For the text-containing cell, return its midpoint in (X, Y) coordinate format. 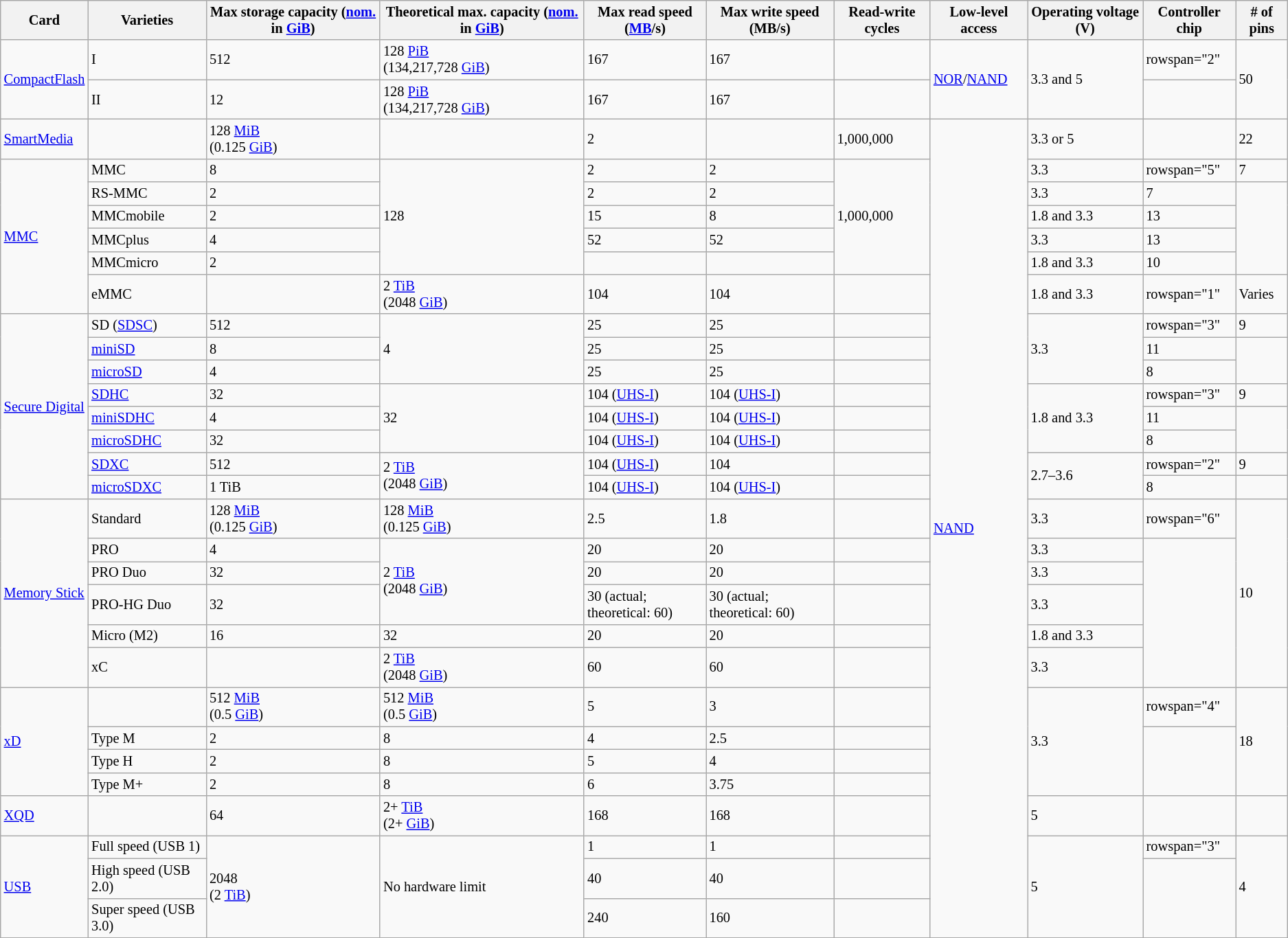
NAND (979, 528)
Operating voltage (V) (1085, 20)
microSDHC (147, 441)
22 (1262, 139)
microSD (147, 371)
microSDXC (147, 487)
Standard (147, 518)
Full speed (USB 1) (147, 847)
Type M (147, 738)
PRO (147, 550)
Secure Digital (44, 407)
Memory Stick (44, 593)
50 (1262, 80)
Low-level access (979, 20)
PRO Duo (147, 573)
No hardware limit (482, 886)
3.3 and 5 (1085, 80)
rowspan="1" (1190, 294)
MMCmicro (147, 263)
rowspan="5" (1190, 170)
miniSDHC (147, 418)
XQD (44, 816)
2+ TiB(2+ GiB) (482, 816)
Varies (1262, 294)
Varieties (147, 20)
2.7–3.6 (1085, 475)
I (147, 60)
Micro (M2) (147, 636)
# of pins (1262, 20)
Card (44, 20)
240 (644, 918)
15 (644, 216)
SmartMedia (44, 139)
CompactFlash (44, 80)
eMMC (147, 294)
Max write speed (MB/s) (770, 20)
Max read speed (MB/s) (644, 20)
SDXC (147, 464)
SD (SDSC) (147, 325)
16 (293, 636)
1 TiB (293, 487)
NOR/NAND (979, 80)
Controller chip (1190, 20)
160 (770, 918)
II (147, 100)
xC (147, 667)
USB (44, 886)
2048(2 TiB) (293, 886)
3 (770, 707)
18 (1262, 742)
3.75 (770, 784)
6 (644, 784)
MMCplus (147, 240)
Type H (147, 761)
rowspan="6" (1190, 518)
miniSD (147, 349)
Super speed (USB 3.0) (147, 918)
PRO-HG Duo (147, 604)
3.3 or 5 (1085, 139)
High speed (USB 2.0) (147, 878)
1.8 (770, 518)
12 (293, 100)
MMCmobile (147, 216)
Type M+ (147, 784)
64 (293, 816)
xD (44, 742)
RS-MMC (147, 194)
128 (482, 216)
SDHC (147, 395)
Read-write cycles (882, 20)
Theoretical max. capacity (nom. in GiB) (482, 20)
rowspan="4" (1190, 707)
Max storage capacity (nom. in GiB) (293, 20)
